Capture the cell that displays the provided text and extract its (x, y) central coordinate. 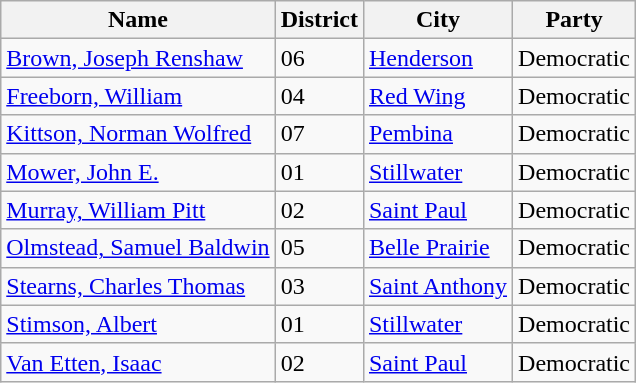
City (438, 20)
Stimson, Albert (138, 324)
Name (138, 20)
05 (319, 248)
Kittson, Norman Wolfred (138, 134)
04 (319, 96)
Saint Anthony (438, 286)
Stearns, Charles Thomas (138, 286)
District (319, 20)
06 (319, 58)
Murray, William Pitt (138, 210)
03 (319, 286)
Belle Prairie (438, 248)
Van Etten, Isaac (138, 362)
Freeborn, William (138, 96)
Party (574, 20)
07 (319, 134)
Red Wing (438, 96)
Mower, John E. (138, 172)
Pembina (438, 134)
Henderson (438, 58)
Brown, Joseph Renshaw (138, 58)
Olmstead, Samuel Baldwin (138, 248)
